Output the [X, Y] coordinate of the center of the cell containing the given text.  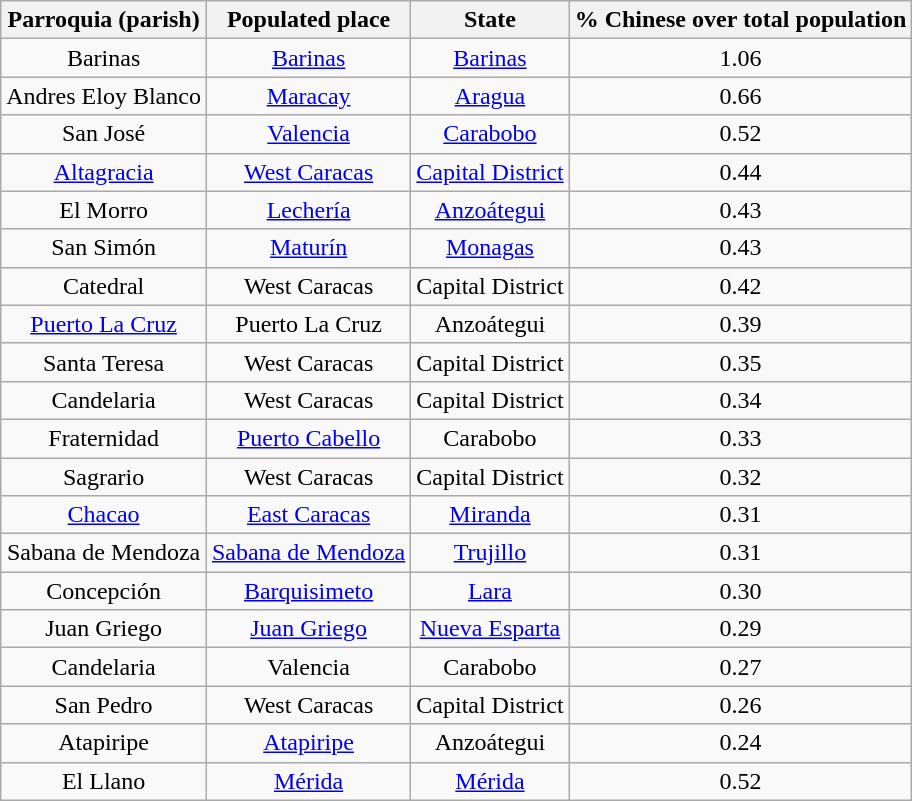
El Llano [104, 781]
Barquisimeto [308, 591]
San Pedro [104, 705]
Aragua [490, 96]
0.42 [740, 286]
Andres Eloy Blanco [104, 96]
Puerto Cabello [308, 438]
Populated place [308, 20]
Monagas [490, 248]
0.34 [740, 400]
Nueva Esparta [490, 629]
0.24 [740, 743]
Sagrario [104, 477]
Lara [490, 591]
0.27 [740, 667]
Miranda [490, 515]
0.35 [740, 362]
Fraternidad [104, 438]
Catedral [104, 286]
Concepción [104, 591]
Maracay [308, 96]
Parroquia (parish) [104, 20]
East Caracas [308, 515]
San José [104, 134]
Maturín [308, 248]
1.06 [740, 58]
Altagracia [104, 172]
0.39 [740, 324]
0.44 [740, 172]
0.26 [740, 705]
San Simón [104, 248]
State [490, 20]
0.30 [740, 591]
El Morro [104, 210]
Lechería [308, 210]
% Chinese over total population [740, 20]
Trujillo [490, 553]
Santa Teresa [104, 362]
0.32 [740, 477]
Chacao [104, 515]
0.29 [740, 629]
0.66 [740, 96]
0.33 [740, 438]
